Return the (x, y) coordinate for the center point of the cell that contains the specified text.  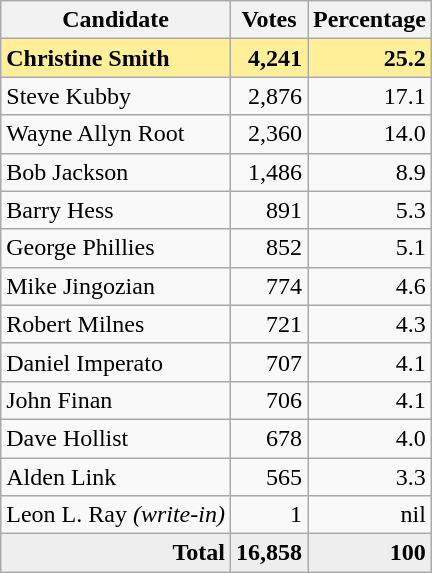
Robert Milnes (116, 324)
8.9 (370, 172)
Percentage (370, 20)
17.1 (370, 96)
Dave Hollist (116, 438)
3.3 (370, 477)
100 (370, 553)
Candidate (116, 20)
Daniel Imperato (116, 362)
4.3 (370, 324)
Barry Hess (116, 210)
Wayne Allyn Root (116, 134)
John Finan (116, 400)
nil (370, 515)
5.1 (370, 248)
Alden Link (116, 477)
4,241 (268, 58)
707 (268, 362)
4.0 (370, 438)
2,876 (268, 96)
2,360 (268, 134)
George Phillies (116, 248)
721 (268, 324)
891 (268, 210)
706 (268, 400)
Total (116, 553)
Mike Jingozian (116, 286)
Bob Jackson (116, 172)
5.3 (370, 210)
Christine Smith (116, 58)
852 (268, 248)
678 (268, 438)
16,858 (268, 553)
Steve Kubby (116, 96)
4.6 (370, 286)
Leon L. Ray (write-in) (116, 515)
1 (268, 515)
1,486 (268, 172)
774 (268, 286)
565 (268, 477)
25.2 (370, 58)
Votes (268, 20)
14.0 (370, 134)
